Identify which cell holds the provided text, then report its [X, Y] central coordinate. 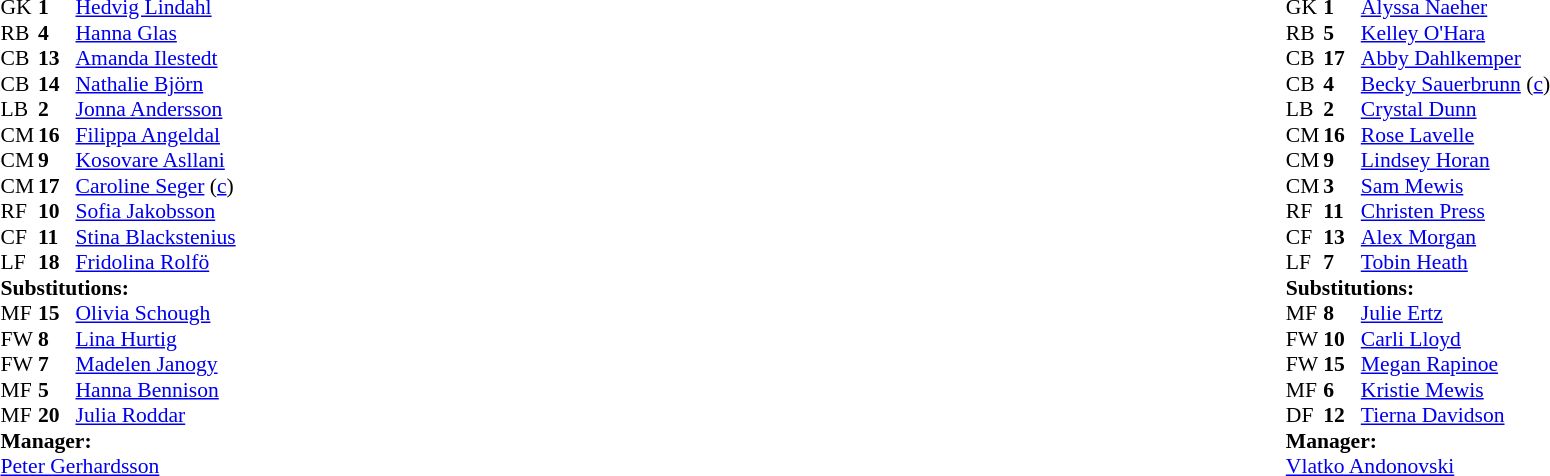
Filippa Angeldal [156, 135]
Christen Press [1456, 211]
Jonna Andersson [156, 109]
6 [1342, 390]
Tierna Davidson [1456, 415]
Amanda Ilestedt [156, 59]
Lina Hurtig [156, 339]
Julia Roddar [156, 415]
Sam Mewis [1456, 186]
Rose Lavelle [1456, 135]
14 [57, 84]
20 [57, 415]
Hanna Glas [156, 33]
Kelley O'Hara [1456, 33]
Hanna Bennison [156, 390]
Julie Ertz [1456, 313]
3 [1342, 186]
Nathalie Björn [156, 84]
Alex Morgan [1456, 237]
Abby Dahlkemper [1456, 59]
Lindsey Horan [1456, 161]
Becky Sauerbrunn (c) [1456, 84]
18 [57, 263]
Carli Lloyd [1456, 339]
Caroline Seger (c) [156, 186]
Megan Rapinoe [1456, 365]
Madelen Janogy [156, 365]
DF [1305, 415]
Sofia Jakobsson [156, 211]
Kristie Mewis [1456, 390]
Fridolina Rolfö [156, 263]
12 [1342, 415]
Olivia Schough [156, 313]
Stina Blackstenius [156, 237]
Kosovare Asllani [156, 161]
Crystal Dunn [1456, 109]
Tobin Heath [1456, 263]
